Identify which cell holds the provided text, then report its (X, Y) central coordinate. 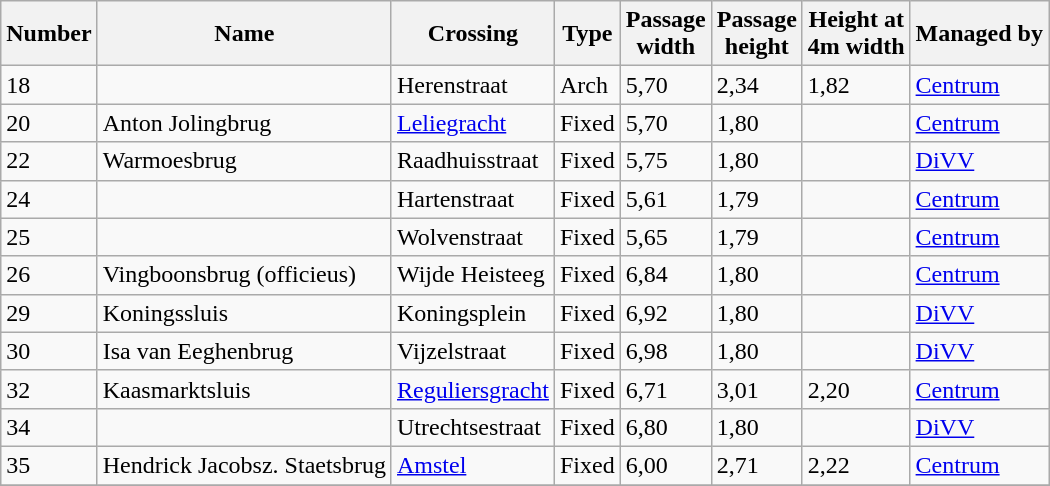
Anton Jolingbrug (244, 123)
5,61 (666, 199)
35 (49, 465)
Passagewidth (666, 34)
Wolvenstraat (472, 237)
Utrechtsestraat (472, 427)
5,65 (666, 237)
Isa van Eeghenbrug (244, 351)
Name (244, 34)
3,01 (756, 389)
Leliegracht (472, 123)
Vingboonsbrug (officieus) (244, 275)
Number (49, 34)
2,71 (756, 465)
6,84 (666, 275)
Type (587, 34)
Vijzelstraat (472, 351)
18 (49, 85)
6,71 (666, 389)
Kaasmarktsluis (244, 389)
Hendrick Jacobsz. Staetsbrug (244, 465)
Koningsplein (472, 313)
Passageheight (756, 34)
30 (49, 351)
Wijde Heisteeg (472, 275)
29 (49, 313)
Herenstraat (472, 85)
Crossing (472, 34)
6,98 (666, 351)
Warmoesbrug (244, 161)
Amstel (472, 465)
Managed by (979, 34)
25 (49, 237)
24 (49, 199)
Koningssluis (244, 313)
6,92 (666, 313)
34 (49, 427)
Height at4m width (856, 34)
20 (49, 123)
22 (49, 161)
1,82 (856, 85)
Raadhuisstraat (472, 161)
Hartenstraat (472, 199)
32 (49, 389)
5,75 (666, 161)
2,20 (856, 389)
2,34 (756, 85)
Arch (587, 85)
6,00 (666, 465)
6,80 (666, 427)
2,22 (856, 465)
Reguliersgracht (472, 389)
26 (49, 275)
